Locate the cell with the specified text and output its (X, Y) center coordinate. 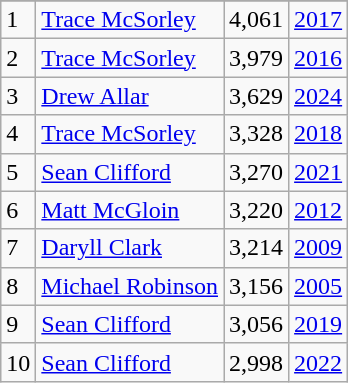
6 (18, 210)
Daryll Clark (130, 248)
3,328 (256, 134)
Michael Robinson (130, 286)
2009 (318, 248)
9 (18, 324)
5 (18, 172)
Matt McGloin (130, 210)
2017 (318, 20)
8 (18, 286)
2012 (318, 210)
3,270 (256, 172)
10 (18, 362)
7 (18, 248)
2 (18, 58)
Drew Allar (130, 96)
2016 (318, 58)
3,979 (256, 58)
2022 (318, 362)
4 (18, 134)
1 (18, 20)
3,214 (256, 248)
3,629 (256, 96)
4,061 (256, 20)
2005 (318, 286)
2,998 (256, 362)
3 (18, 96)
2024 (318, 96)
2021 (318, 172)
2018 (318, 134)
3,056 (256, 324)
3,220 (256, 210)
3,156 (256, 286)
2019 (318, 324)
